From the cell containing the given text, extract its center point as (X, Y) coordinate. 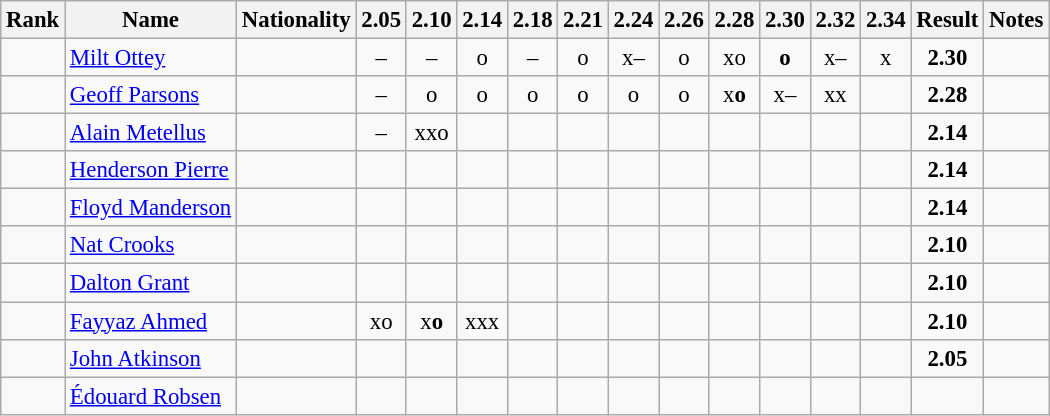
Alain Metellus (151, 133)
Dalton Grant (151, 283)
2.32 (835, 20)
Result (948, 20)
Geoff Parsons (151, 95)
xxx (482, 321)
Milt Ottey (151, 58)
Nationality (296, 20)
xxo (431, 133)
2.34 (886, 20)
x (886, 58)
Nat Crooks (151, 245)
Henderson Pierre (151, 170)
Name (151, 20)
2.21 (583, 20)
2.24 (633, 20)
Édouard Robsen (151, 396)
Fayyaz Ahmed (151, 321)
Floyd Manderson (151, 208)
Rank (33, 20)
Notes (1016, 20)
2.18 (532, 20)
xx (835, 95)
John Atkinson (151, 358)
2.26 (684, 20)
